Determine the (X, Y) coordinate at the center of the cell enclosing the given text.  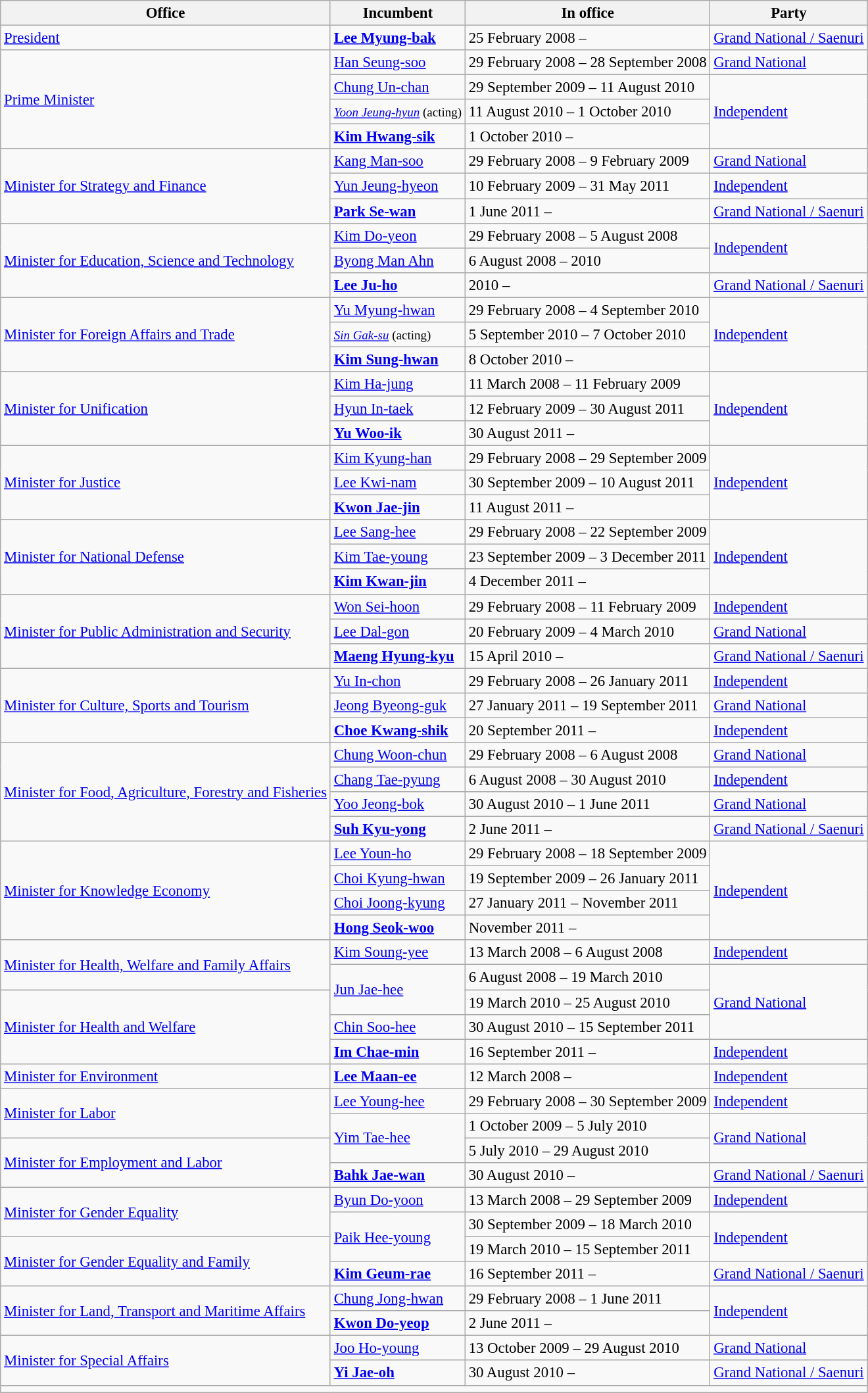
12 March 2008 – (588, 1076)
Choe Kwang-shik (397, 730)
Minister for Gender Equality and Family (166, 1261)
Yim Tae-hee (397, 1138)
Lee Dal-gon (397, 631)
Kim Do-yeon (397, 235)
Choi Joong-kyung (397, 903)
Yi Jae-oh (397, 1373)
Kim Kwan-jin (397, 582)
Kim Sung-hwan (397, 359)
13 March 2008 – 6 August 2008 (588, 953)
Lee Maan-ee (397, 1076)
29 February 2008 – 5 August 2008 (588, 235)
Lee Youn-ho (397, 854)
Kim Kyung-han (397, 458)
Sin Gak-su (acting) (397, 335)
Kim Soung-yee (397, 953)
13 March 2008 – 29 September 2009 (588, 1200)
Minister for Unification (166, 409)
Minister for Knowledge Economy (166, 891)
Minister for Gender Equality (166, 1211)
Park Se-wan (397, 211)
Minister for Public Administration and Security (166, 631)
27 January 2011 – 19 September 2011 (588, 706)
Minister for Employment and Labor (166, 1163)
Lee Kwi-nam (397, 483)
Won Sei-hoon (397, 606)
President (166, 38)
November 2011 – (588, 928)
10 February 2009 – 31 May 2011 (588, 186)
Kim Tae-young (397, 557)
Kwon Jae-jin (397, 508)
Yu Myung-hwan (397, 310)
Minister for Land, Transport and Maritime Affairs (166, 1311)
1 October 2009 – 5 July 2010 (588, 1126)
29 February 2008 – 29 September 2009 (588, 458)
Minister for Culture, Sports and Tourism (166, 705)
30 August 2010 – 1 June 2011 (588, 804)
Joo Ho-young (397, 1348)
Maeng Hyung-kyu (397, 656)
29 February 2008 – 6 August 2008 (588, 755)
15 April 2010 – (588, 656)
1 October 2010 – (588, 137)
5 September 2010 – 7 October 2010 (588, 335)
Minister for Justice (166, 483)
4 December 2011 – (588, 582)
Byong Man Ahn (397, 260)
30 September 2009 – 18 March 2010 (588, 1225)
Lee Ju-ho (397, 285)
19 March 2010 – 25 August 2010 (588, 1002)
Hong Seok-woo (397, 928)
25 February 2008 – (588, 38)
Party (789, 13)
Paik Hee-young (397, 1236)
In office (588, 13)
29 February 2008 – 9 February 2009 (588, 161)
Kim Geum-rae (397, 1274)
Han Seung-soo (397, 62)
29 September 2009 – 11 August 2010 (588, 87)
Suh Kyu-yong (397, 829)
6 August 2008 – 19 March 2010 (588, 977)
20 September 2011 – (588, 730)
Yoo Jeong-bok (397, 804)
Minister for Environment (166, 1076)
8 October 2010 – (588, 359)
Minister for Labor (166, 1113)
Yu Woo-ik (397, 433)
Yun Jeung-hyeon (397, 186)
30 September 2009 – 10 August 2011 (588, 483)
Incumbent (397, 13)
11 March 2008 – 11 February 2009 (588, 384)
Chung Un-chan (397, 87)
19 March 2010 – 15 September 2011 (588, 1250)
1 June 2011 – (588, 211)
29 February 2008 – 30 September 2009 (588, 1101)
13 October 2009 – 29 August 2010 (588, 1348)
19 September 2009 – 26 January 2011 (588, 879)
Office (166, 13)
Chin Soo-hee (397, 1027)
Kim Hwang-sik (397, 137)
Bahk Jae-wan (397, 1175)
23 September 2009 – 3 December 2011 (588, 557)
Im Chae-min (397, 1052)
Lee Sang-hee (397, 532)
29 February 2008 – 11 February 2009 (588, 606)
12 February 2009 – 30 August 2011 (588, 408)
6 August 2008 – 2010 (588, 260)
30 August 2010 – 15 September 2011 (588, 1027)
6 August 2008 – 30 August 2010 (588, 779)
30 August 2011 – (588, 433)
Yoon Jeung-hyun (acting) (397, 112)
Chang Tae-pyung (397, 779)
11 August 2010 – 1 October 2010 (588, 112)
29 February 2008 – 26 January 2011 (588, 681)
Minister for Food, Agriculture, Forestry and Fisheries (166, 792)
Byun Do-yoon (397, 1200)
Jun Jae-hee (397, 989)
20 February 2009 – 4 March 2010 (588, 631)
Minister for National Defense (166, 556)
Kang Man-soo (397, 161)
5 July 2010 – 29 August 2010 (588, 1150)
27 January 2011 – November 2011 (588, 903)
Minister for Strategy and Finance (166, 185)
Kwon Do-yeop (397, 1323)
Jeong Byeong-guk (397, 706)
Lee Young-hee (397, 1101)
29 February 2008 – 28 September 2008 (588, 62)
Choi Kyung-hwan (397, 879)
Minister for Foreign Affairs and Trade (166, 334)
2010 – (588, 285)
Minister for Special Affairs (166, 1360)
29 February 2008 – 18 September 2009 (588, 854)
Minister for Health, Welfare and Family Affairs (166, 965)
29 February 2008 – 1 June 2011 (588, 1299)
Lee Myung-bak (397, 38)
Yu In-chon (397, 681)
Minister for Education, Science and Technology (166, 260)
Prime Minister (166, 99)
29 February 2008 – 4 September 2010 (588, 310)
Minister for Health and Welfare (166, 1027)
29 February 2008 – 22 September 2009 (588, 532)
11 August 2011 – (588, 508)
Kim Ha-jung (397, 384)
Hyun In-taek (397, 408)
Chung Woon-chun (397, 755)
Chung Jong-hwan (397, 1299)
